Detect which cell encompasses the target text, then output its (x, y) center coordinate. 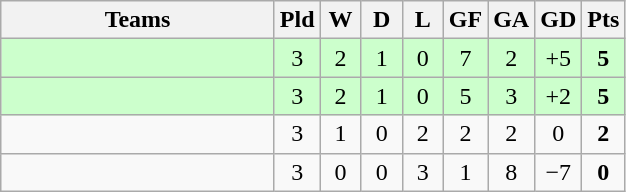
+2 (558, 96)
GA (512, 20)
D (382, 20)
W (340, 20)
Pld (297, 20)
Pts (604, 20)
7 (465, 58)
−7 (558, 172)
+5 (558, 58)
Teams (138, 20)
L (422, 20)
GD (558, 20)
GF (465, 20)
8 (512, 172)
